For the text-containing cell, return its midpoint in [X, Y] coordinate format. 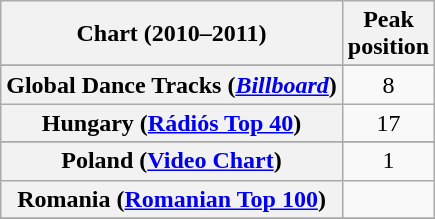
Chart (2010–2011) [172, 34]
17 [388, 123]
Hungary (Rádiós Top 40) [172, 123]
8 [388, 85]
Global Dance Tracks (Billboard) [172, 85]
Peakposition [388, 34]
Poland (Video Chart) [172, 161]
Romania (Romanian Top 100) [172, 199]
1 [388, 161]
